Scan for the cell matching the given text and deliver its (X, Y) coordinate at center. 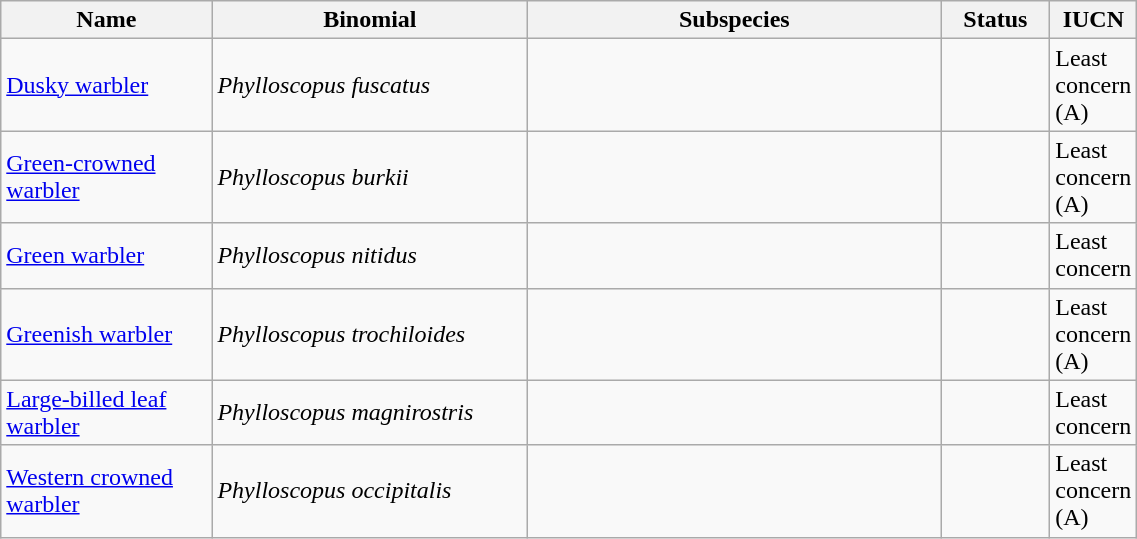
Western crowned warbler (106, 491)
Large-billed leaf warbler (106, 412)
Green warbler (106, 256)
IUCN (1094, 20)
Subspecies (734, 20)
Name (106, 20)
Binomial (370, 20)
Phylloscopus burkii (370, 177)
Phylloscopus trochiloides (370, 334)
Status (996, 20)
Phylloscopus nitidus (370, 256)
Phylloscopus magnirostris (370, 412)
Green-crowned warbler (106, 177)
Greenish warbler (106, 334)
Phylloscopus occipitalis (370, 491)
Phylloscopus fuscatus (370, 85)
Dusky warbler (106, 85)
